Extract the (X, Y) coordinate from the center of the cell holding the provided text.  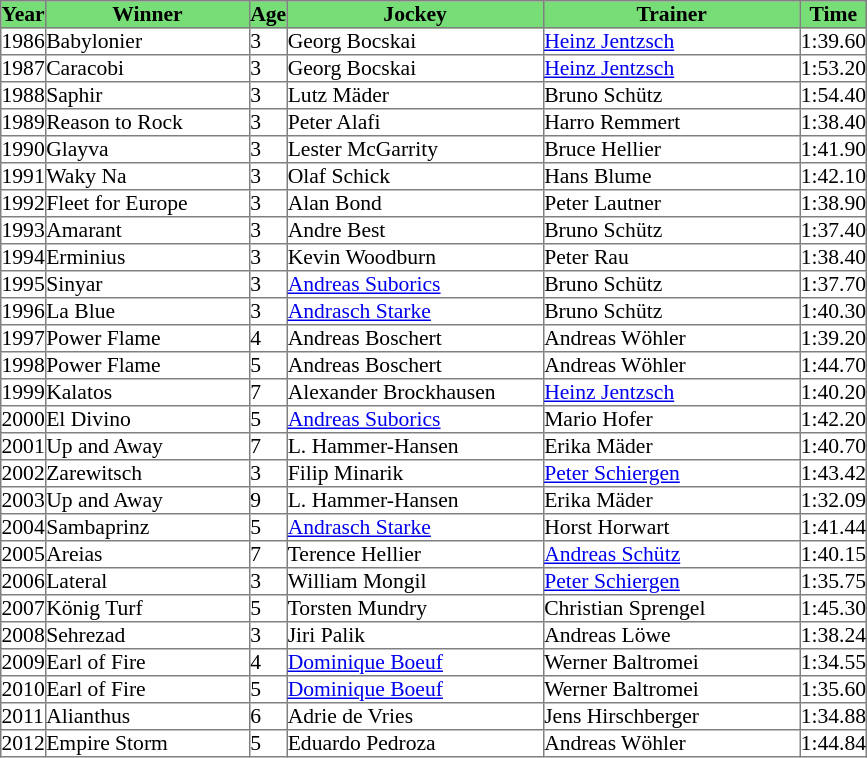
1:53.20 (834, 68)
Horst Horwart (671, 528)
1987 (24, 68)
Terence Hellier (415, 554)
1:41.90 (834, 150)
1:38.24 (834, 636)
2007 (24, 608)
1997 (24, 338)
Fleet for Europe (147, 204)
Jiri Palik (415, 636)
1990 (24, 150)
1993 (24, 230)
1:45.30 (834, 608)
Andreas Schütz (671, 554)
2008 (24, 636)
1:32.09 (834, 500)
1:39.20 (834, 338)
Waky Na (147, 176)
Lateral (147, 582)
Kevin Woodburn (415, 258)
Bruce Hellier (671, 150)
2009 (24, 662)
Glayva (147, 150)
Caracobi (147, 68)
Adrie de Vries (415, 716)
Torsten Mundry (415, 608)
1:34.88 (834, 716)
1:44.84 (834, 744)
1:42.10 (834, 176)
1986 (24, 42)
Peter Alafi (415, 122)
1:35.60 (834, 690)
Jockey (415, 14)
1:37.70 (834, 284)
Empire Storm (147, 744)
Winner (147, 14)
Peter Lautner (671, 204)
1:35.75 (834, 582)
2000 (24, 420)
Eduardo Pedroza (415, 744)
La Blue (147, 312)
2001 (24, 446)
9 (268, 500)
Andreas Löwe (671, 636)
1:44.70 (834, 366)
Amarant (147, 230)
Peter Rau (671, 258)
Christian Sprengel (671, 608)
Andre Best (415, 230)
1989 (24, 122)
König Turf (147, 608)
2011 (24, 716)
Zarewitsch (147, 474)
1:40.30 (834, 312)
Reason to Rock (147, 122)
Alan Bond (415, 204)
Harro Remmert (671, 122)
6 (268, 716)
1:37.40 (834, 230)
El Divino (147, 420)
1988 (24, 96)
Olaf Schick (415, 176)
1994 (24, 258)
Lester McGarrity (415, 150)
1998 (24, 366)
1:40.20 (834, 392)
Age (268, 14)
Kalatos (147, 392)
2003 (24, 500)
2002 (24, 474)
2010 (24, 690)
Alianthus (147, 716)
Sambaprinz (147, 528)
Time (834, 14)
Babylonier (147, 42)
Year (24, 14)
1995 (24, 284)
1:40.70 (834, 446)
1:39.60 (834, 42)
1992 (24, 204)
2012 (24, 744)
1996 (24, 312)
William Mongil (415, 582)
Lutz Mäder (415, 96)
Filip Minarik (415, 474)
Mario Hofer (671, 420)
Sinyar (147, 284)
Erminius (147, 258)
1:54.40 (834, 96)
Jens Hirschberger (671, 716)
1991 (24, 176)
Alexander Brockhausen (415, 392)
2005 (24, 554)
Saphir (147, 96)
2006 (24, 582)
Hans Blume (671, 176)
Sehrezad (147, 636)
1:43.42 (834, 474)
1:38.90 (834, 204)
Trainer (671, 14)
1:40.15 (834, 554)
2004 (24, 528)
1:42.20 (834, 420)
1:34.55 (834, 662)
1999 (24, 392)
1:41.44 (834, 528)
Areias (147, 554)
